Return [x, y] of the center of cell containing provided text 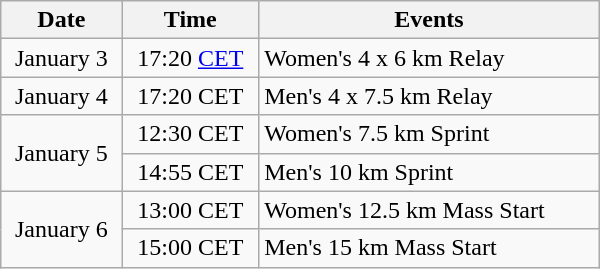
January 6 [62, 229]
Men's 15 km Mass Start [430, 248]
Women's 12.5 km Mass Start [430, 210]
January 4 [62, 96]
13:00 CET [190, 210]
15:00 CET [190, 248]
Men's 4 x 7.5 km Relay [430, 96]
Women's 4 x 6 km Relay [430, 58]
Events [430, 20]
Date [62, 20]
Time [190, 20]
Men's 10 km Sprint [430, 172]
Women's 7.5 km Sprint [430, 134]
12:30 CET [190, 134]
January 5 [62, 153]
14:55 CET [190, 172]
January 3 [62, 58]
